Return the (X, Y) coordinate for the center point of the cell that contains the specified text.  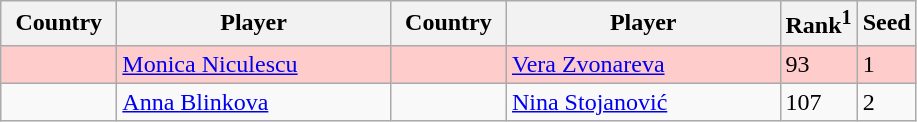
93 (818, 64)
Vera Zvonareva (643, 64)
107 (818, 102)
Monica Niculescu (254, 64)
Seed (886, 24)
1 (886, 64)
Nina Stojanović (643, 102)
Anna Blinkova (254, 102)
Rank1 (818, 24)
2 (886, 102)
